Return the (X, Y) coordinate for the center point of the cell that contains the specified text.  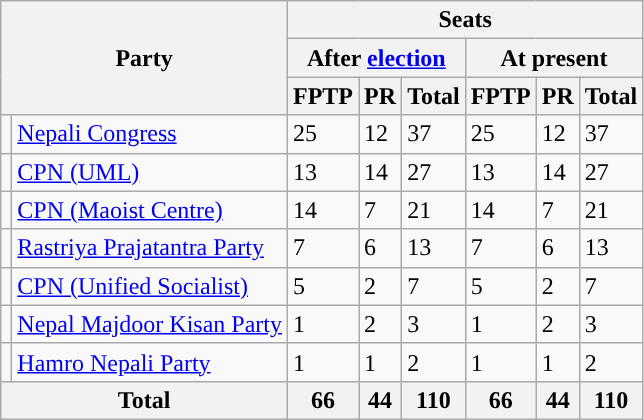
CPN (Maoist Centre) (150, 210)
Hamro Nepali Party (150, 362)
Rastriya Prajatantra Party (150, 248)
Seats (464, 20)
CPN (UML) (150, 172)
Nepali Congress (150, 134)
Party (144, 58)
Nepal Majdoor Kisan Party (150, 324)
After election (376, 58)
CPN (Unified Socialist) (150, 286)
At present (554, 58)
